Detect which cell encompasses the target text, then output its (x, y) center coordinate. 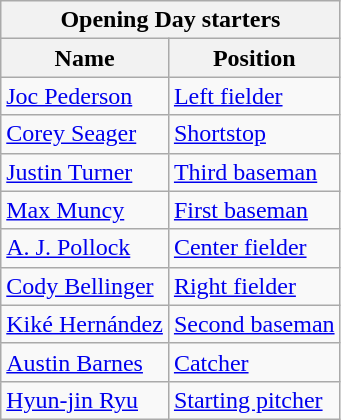
Right fielder (254, 286)
Position (254, 58)
Center fielder (254, 248)
Hyun-jin Ryu (85, 400)
Max Muncy (85, 210)
Shortstop (254, 134)
Catcher (254, 362)
A. J. Pollock (85, 248)
First baseman (254, 210)
Third baseman (254, 172)
Second baseman (254, 324)
Cody Bellinger (85, 286)
Kiké Hernández (85, 324)
Joc Pederson (85, 96)
Starting pitcher (254, 400)
Corey Seager (85, 134)
Left fielder (254, 96)
Austin Barnes (85, 362)
Opening Day starters (170, 20)
Name (85, 58)
Justin Turner (85, 172)
